Identify which cell holds the provided text, then report its [x, y] central coordinate. 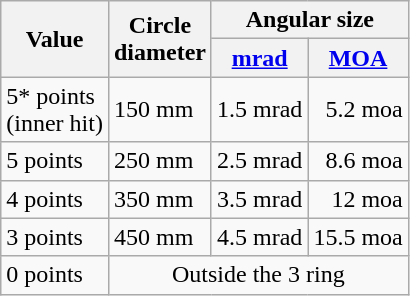
350 mm [160, 199]
150 mm [160, 110]
2.5 mrad [259, 161]
8.6 moa [358, 161]
MOA [358, 58]
1.5 mrad [259, 110]
12 moa [358, 199]
5.2 moa [358, 110]
5 points [55, 161]
Circlediameter [160, 39]
Value [55, 39]
3 points [55, 237]
4.5 mrad [259, 237]
Angular size [310, 20]
0 points [55, 275]
450 mm [160, 237]
3.5 mrad [259, 199]
Outside the 3 ring [258, 275]
mrad [259, 58]
15.5 moa [358, 237]
5* points(inner hit) [55, 110]
4 points [55, 199]
250 mm [160, 161]
